From the cell containing the given text, extract its center point as [X, Y] coordinate. 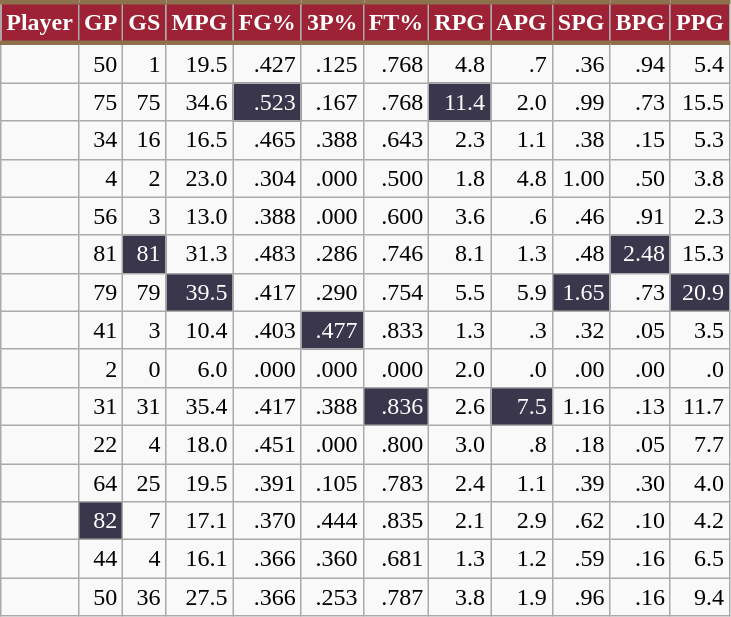
.800 [396, 444]
.600 [396, 216]
.3 [522, 330]
.304 [267, 178]
FG% [267, 22]
.787 [396, 597]
.427 [267, 63]
.32 [581, 330]
11.4 [460, 102]
56 [100, 216]
16.1 [200, 559]
9.4 [700, 597]
.125 [332, 63]
.833 [396, 330]
1.16 [581, 406]
3P% [332, 22]
4.0 [700, 483]
22 [100, 444]
23.0 [200, 178]
44 [100, 559]
0 [144, 368]
39.5 [200, 292]
.13 [640, 406]
2.6 [460, 406]
5.5 [460, 292]
3.5 [700, 330]
RPG [460, 22]
.48 [581, 254]
36 [144, 597]
1.65 [581, 292]
.477 [332, 330]
8.1 [460, 254]
.99 [581, 102]
2.48 [640, 254]
20.9 [700, 292]
.451 [267, 444]
MPG [200, 22]
.523 [267, 102]
.643 [396, 140]
35.4 [200, 406]
.96 [581, 597]
.15 [640, 140]
.391 [267, 483]
7.7 [700, 444]
27.5 [200, 597]
.6 [522, 216]
34.6 [200, 102]
.444 [332, 521]
.36 [581, 63]
17.1 [200, 521]
.39 [581, 483]
18.0 [200, 444]
Player [40, 22]
PPG [700, 22]
.38 [581, 140]
31.3 [200, 254]
7.5 [522, 406]
.46 [581, 216]
.8 [522, 444]
5.3 [700, 140]
25 [144, 483]
10.4 [200, 330]
1.2 [522, 559]
.370 [267, 521]
15.3 [700, 254]
5.9 [522, 292]
34 [100, 140]
.360 [332, 559]
13.0 [200, 216]
6.0 [200, 368]
3.0 [460, 444]
.783 [396, 483]
1.00 [581, 178]
16.5 [200, 140]
6.5 [700, 559]
.681 [396, 559]
SPG [581, 22]
4.2 [700, 521]
.465 [267, 140]
1 [144, 63]
7 [144, 521]
.746 [396, 254]
.30 [640, 483]
15.5 [700, 102]
.253 [332, 597]
.94 [640, 63]
.7 [522, 63]
.62 [581, 521]
2.1 [460, 521]
.50 [640, 178]
.483 [267, 254]
.105 [332, 483]
.167 [332, 102]
.59 [581, 559]
41 [100, 330]
16 [144, 140]
3.6 [460, 216]
11.7 [700, 406]
.91 [640, 216]
.290 [332, 292]
5.4 [700, 63]
.500 [396, 178]
BPG [640, 22]
1.9 [522, 597]
.754 [396, 292]
82 [100, 521]
GP [100, 22]
.286 [332, 254]
.18 [581, 444]
2.4 [460, 483]
.403 [267, 330]
.835 [396, 521]
1.8 [460, 178]
2.9 [522, 521]
.10 [640, 521]
64 [100, 483]
FT% [396, 22]
GS [144, 22]
APG [522, 22]
.836 [396, 406]
